Provide the (X, Y) coordinate of the cell's center where the given text is located.  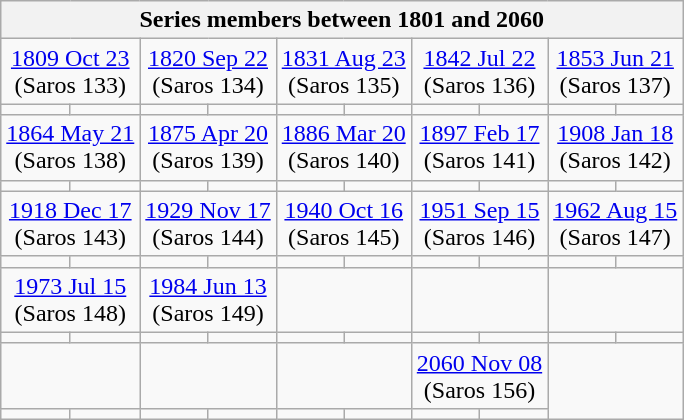
1853 Jun 21(Saros 137) (616, 72)
1962 Aug 15(Saros 147) (616, 224)
1940 Oct 16(Saros 145) (344, 224)
1831 Aug 23(Saros 135) (344, 72)
1908 Jan 18(Saros 142) (616, 148)
1918 Dec 17(Saros 143) (70, 224)
1809 Oct 23(Saros 133) (70, 72)
1984 Jun 13(Saros 149) (208, 300)
1897 Feb 17(Saros 141) (479, 148)
1820 Sep 22(Saros 134) (208, 72)
1842 Jul 22(Saros 136) (479, 72)
1929 Nov 17(Saros 144) (208, 224)
1973 Jul 15(Saros 148) (70, 300)
1951 Sep 15(Saros 146) (479, 224)
1886 Mar 20(Saros 140) (344, 148)
1875 Apr 20(Saros 139) (208, 148)
1864 May 21(Saros 138) (70, 148)
2060 Nov 08(Saros 156) (479, 376)
Series members between 1801 and 2060 (342, 20)
